Search for the cell housing the specified text and yield its [X, Y] center coordinate. 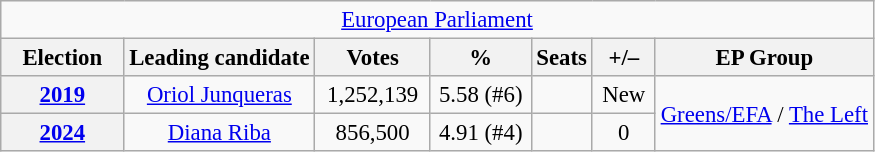
0 [624, 133]
Leading candidate [220, 58]
Greens/EFA / The Left [764, 114]
2019 [62, 95]
2024 [62, 133]
European Parliament [438, 20]
Oriol Junqueras [220, 95]
1,252,139 [373, 95]
4.91 (#4) [480, 133]
EP Group [764, 58]
Seats [562, 58]
Election [62, 58]
Diana Riba [220, 133]
856,500 [373, 133]
Votes [373, 58]
% [480, 58]
+/– [624, 58]
5.58 (#6) [480, 95]
New [624, 95]
